Identify which cell holds the provided text, then report its [X, Y] central coordinate. 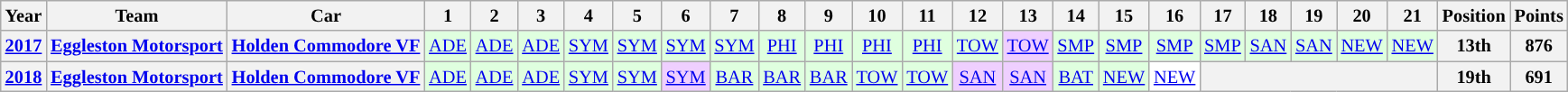
15 [1124, 15]
13th [1474, 46]
20 [1362, 15]
691 [1539, 77]
19 [1313, 15]
17 [1222, 15]
4 [589, 15]
16 [1174, 15]
3 [541, 15]
5 [637, 15]
10 [877, 15]
Year [23, 15]
Team [137, 15]
21 [1413, 15]
9 [829, 15]
12 [978, 15]
1 [448, 15]
6 [686, 15]
876 [1539, 46]
14 [1076, 15]
8 [782, 15]
19th [1474, 77]
18 [1268, 15]
Position [1474, 15]
BAT [1076, 77]
Car [326, 15]
2018 [23, 77]
2017 [23, 46]
11 [927, 15]
2 [495, 15]
Points [1539, 15]
7 [735, 15]
13 [1028, 15]
